For the text-containing cell, return its midpoint in (X, Y) coordinate format. 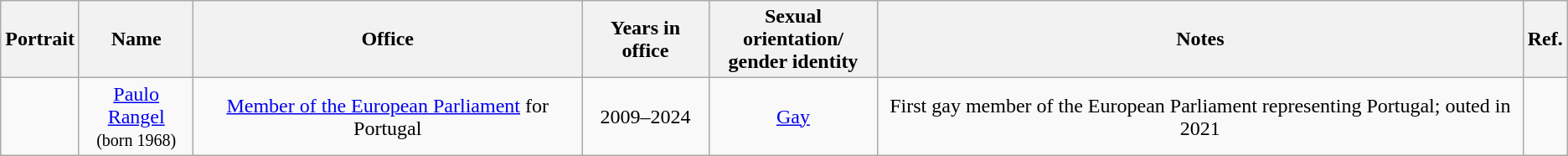
Member of the European Parliament for Portugal (388, 117)
Paulo Rangel(born 1968) (136, 117)
Ref. (1545, 39)
First gay member of the European Parliament representing Portugal; outed in 2021 (1201, 117)
Portrait (40, 39)
Office (388, 39)
Gay (792, 117)
Sexual orientation/gender identity (792, 39)
Notes (1201, 39)
Years in office (645, 39)
2009–2024 (645, 117)
Name (136, 39)
